Locate the cell with the specified text and output its [X, Y] center coordinate. 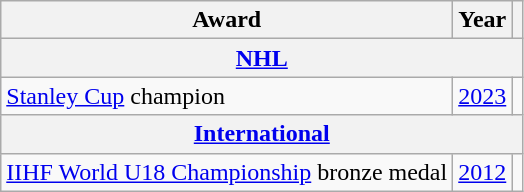
Year [482, 20]
Award [227, 20]
2023 [482, 96]
NHL [262, 58]
IIHF World U18 Championship bronze medal [227, 172]
2012 [482, 172]
International [262, 134]
Stanley Cup champion [227, 96]
